Output the (x, y) coordinate of the center of the cell containing the given text.  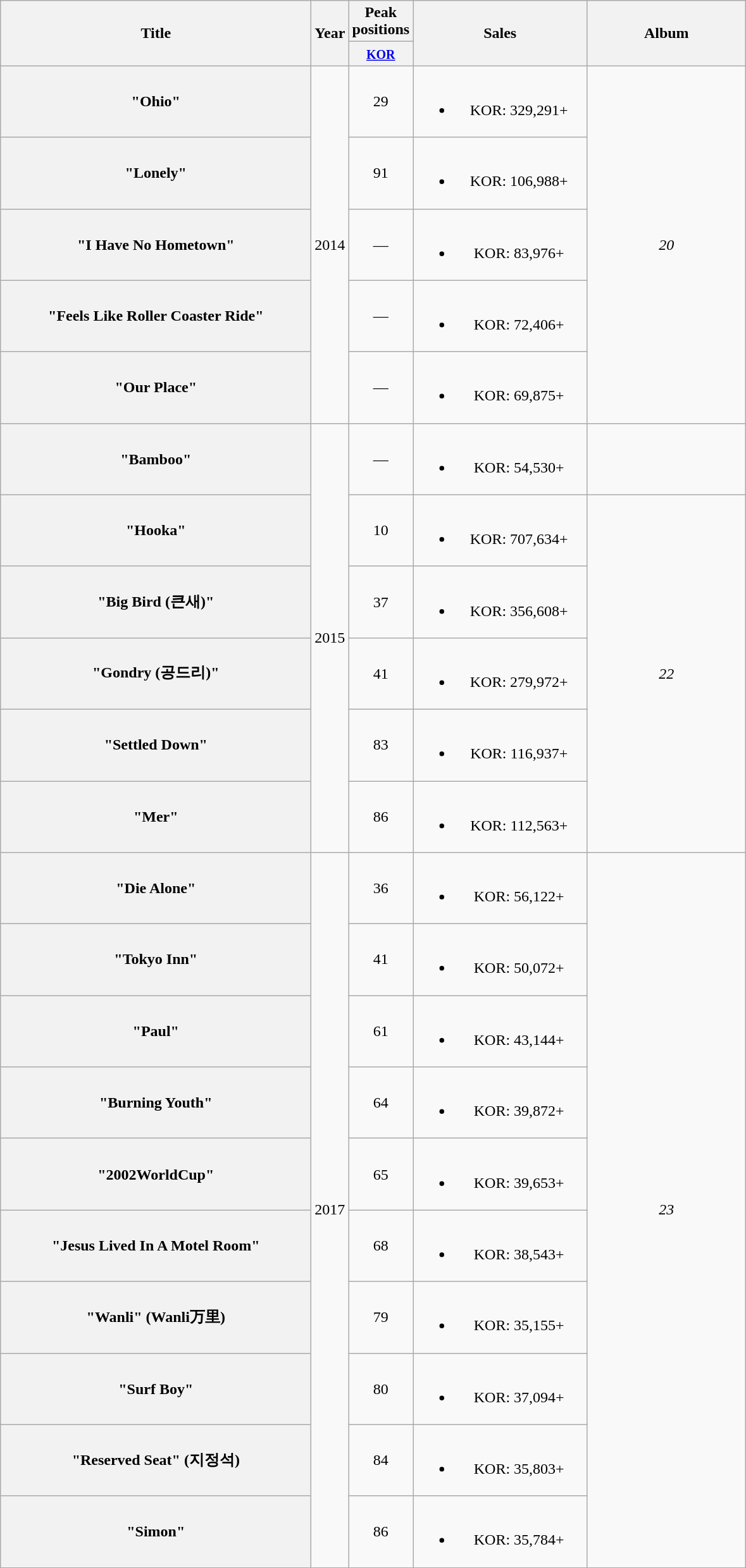
KOR: 38,543+ (500, 1246)
22 (667, 673)
"Jesus Lived In A Motel Room" (156, 1246)
68 (381, 1246)
KOR: 112,563+ (500, 816)
KOR: 35,803+ (500, 1460)
2014 (330, 244)
"2002WorldCup" (156, 1174)
"Mer" (156, 816)
KOR: 35,155+ (500, 1317)
KOR: 43,144+ (500, 1031)
"Lonely" (156, 173)
KOR: 50,072+ (500, 960)
84 (381, 1460)
10 (381, 530)
KOR: 356,608+ (500, 602)
"Hooka" (156, 530)
KOR: 39,653+ (500, 1174)
"Gondry (공드리)" (156, 673)
20 (667, 244)
KOR: 329,291+ (500, 101)
"Bamboo" (156, 459)
KOR: 106,988+ (500, 173)
29 (381, 101)
KOR: 707,634+ (500, 530)
"Simon" (156, 1532)
"Big Bird (큰새)" (156, 602)
65 (381, 1174)
79 (381, 1317)
KOR: 69,875+ (500, 387)
"Paul" (156, 1031)
"Wanli" (Wanli万里) (156, 1317)
Album (667, 33)
KOR: 39,872+ (500, 1103)
KOR: 279,972+ (500, 673)
37 (381, 602)
KOR: 56,122+ (500, 888)
KOR: 83,976+ (500, 244)
"Burning Youth" (156, 1103)
36 (381, 888)
"Feels Like Roller Coaster Ride" (156, 316)
KOR: 35,784+ (500, 1532)
83 (381, 745)
Sales (500, 33)
64 (381, 1103)
"Reserved Seat" (지정석) (156, 1460)
Year (330, 33)
91 (381, 173)
KOR (381, 54)
KOR: 54,530+ (500, 459)
"Tokyo Inn" (156, 960)
2015 (330, 638)
"Die Alone" (156, 888)
"Surf Boy" (156, 1389)
"Settled Down" (156, 745)
"Ohio" (156, 101)
Peakpositions (381, 22)
Title (156, 33)
61 (381, 1031)
KOR: 116,937+ (500, 745)
2017 (330, 1211)
KOR: 37,094+ (500, 1389)
23 (667, 1211)
"Our Place" (156, 387)
"I Have No Hometown" (156, 244)
KOR: 72,406+ (500, 316)
80 (381, 1389)
